Detect which cell encompasses the target text, then output its (x, y) center coordinate. 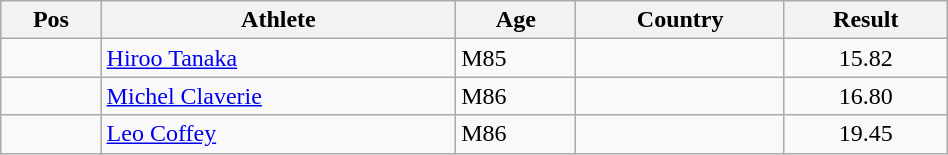
Country (680, 20)
15.82 (866, 58)
M85 (516, 58)
Age (516, 20)
Leo Coffey (278, 134)
Pos (51, 20)
Hiroo Tanaka (278, 58)
Michel Claverie (278, 96)
16.80 (866, 96)
Result (866, 20)
19.45 (866, 134)
Athlete (278, 20)
